Provide the [X, Y] coordinate of the cell's center where the given text is located.  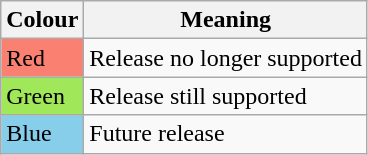
Meaning [226, 20]
Release still supported [226, 96]
Release no longer supported [226, 58]
Blue [42, 134]
Red [42, 58]
Green [42, 96]
Future release [226, 134]
Colour [42, 20]
